Scan for the cell matching the given text and deliver its (X, Y) coordinate at center. 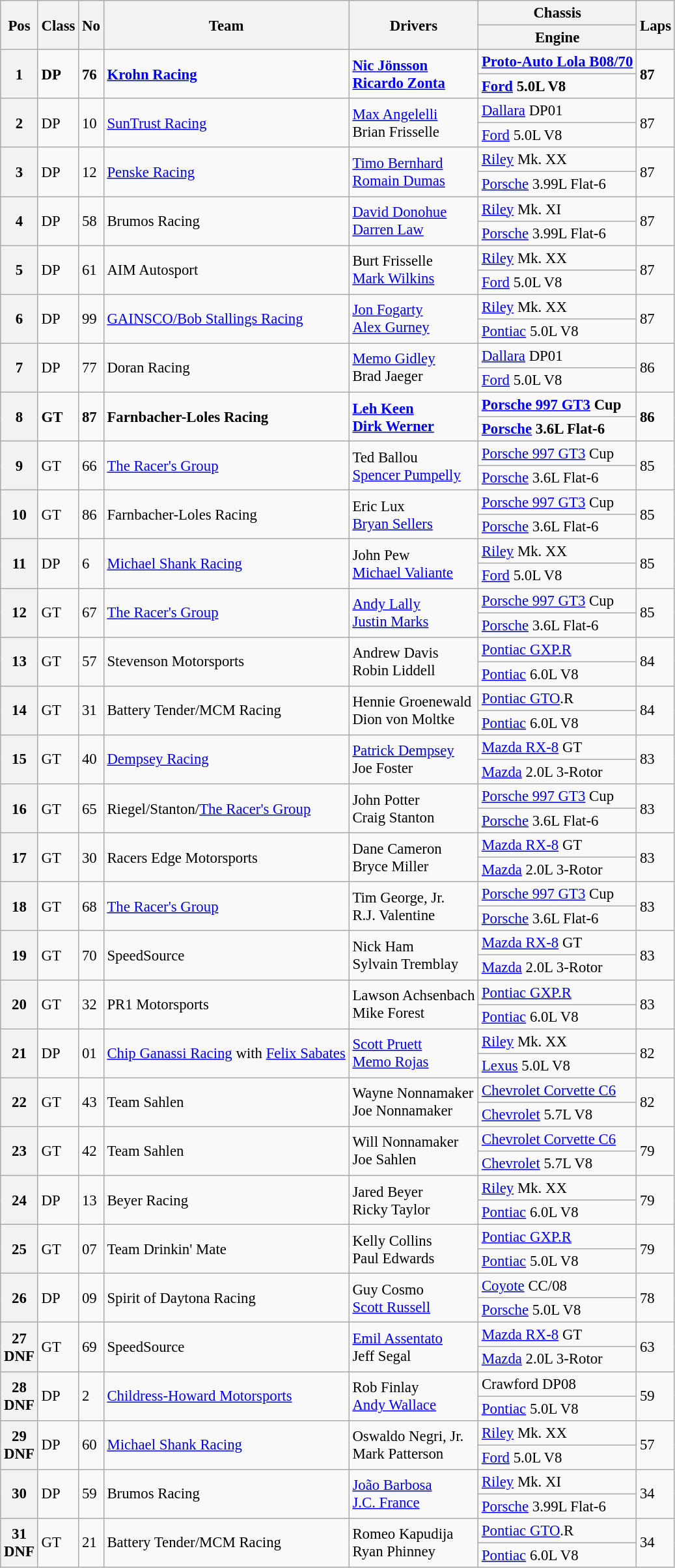
65 (91, 809)
11 (20, 564)
24 (20, 1199)
9 (20, 466)
Proto-Auto Lola B08/70 (557, 62)
No (91, 25)
John Potter Craig Stanton (413, 809)
Emil Assentato Jeff Segal (413, 1347)
66 (91, 466)
Pos (20, 25)
15 (20, 759)
Beyer Racing (227, 1199)
Riegel/Stanton/The Racer's Group (227, 809)
23 (20, 1151)
Eric Lux Bryan Sellers (413, 514)
60 (91, 1444)
18 (20, 906)
76 (91, 74)
Leh Keen Dirk Werner (413, 417)
67 (91, 612)
17 (20, 857)
63 (656, 1347)
32 (91, 1004)
Wayne Nonnamaker Joe Nonnamaker (413, 1102)
31 (91, 711)
69 (91, 1347)
Oswaldo Negri, Jr. Mark Patterson (413, 1444)
25 (20, 1249)
John Pew Michael Valiante (413, 564)
Chassis (557, 13)
Max Angelelli Brian Frisselle (413, 122)
Class (59, 25)
Laps (656, 25)
27DNF (20, 1347)
1 (20, 74)
Drivers (413, 25)
09 (91, 1298)
Nic Jönsson Ricardo Zonta (413, 74)
01 (91, 1054)
Dane Cameron Bryce Miller (413, 857)
Spirit of Daytona Racing (227, 1298)
16 (20, 809)
Hennie Groenewald Dion von Moltke (413, 711)
Racers Edge Motorsports (227, 857)
26 (20, 1298)
77 (91, 367)
Patrick Dempsey Joe Foster (413, 759)
43 (91, 1102)
19 (20, 956)
42 (91, 1151)
07 (91, 1249)
5 (20, 270)
Team (227, 25)
Lexus 5.0L V8 (557, 1065)
Porsche 5.0L V8 (557, 1310)
29DNF (20, 1444)
28DNF (20, 1396)
Childress-Howard Motorsports (227, 1396)
João Barbosa J.C. France (413, 1494)
31DNF (20, 1543)
Kelly Collins Paul Edwards (413, 1249)
Crawford DP08 (557, 1384)
SunTrust Racing (227, 122)
Ted Ballou Spencer Pumpelly (413, 466)
Rob Finlay Andy Wallace (413, 1396)
AIM Autosport (227, 270)
7 (20, 367)
Tim George, Jr. R.J. Valentine (413, 906)
68 (91, 906)
4 (20, 221)
Nick Ham Sylvain Tremblay (413, 956)
20 (20, 1004)
Jared Beyer Ricky Taylor (413, 1199)
40 (91, 759)
3 (20, 172)
Memo Gidley Brad Jaeger (413, 367)
99 (91, 319)
Guy Cosmo Scott Russell (413, 1298)
Penske Racing (227, 172)
8 (20, 417)
Dempsey Racing (227, 759)
Team Drinkin' Mate (227, 1249)
Krohn Racing (227, 74)
70 (91, 956)
Chip Ganassi Racing with Felix Sabates (227, 1054)
61 (91, 270)
PR1 Motorsports (227, 1004)
Burt Frisselle Mark Wilkins (413, 270)
22 (20, 1102)
78 (656, 1298)
GAINSCO/Bob Stallings Racing (227, 319)
Jon Fogarty Alex Gurney (413, 319)
Lawson Achsenbach Mike Forest (413, 1004)
Andrew Davis Robin Liddell (413, 662)
Coyote CC/08 (557, 1286)
Stevenson Motorsports (227, 662)
David Donohue Darren Law (413, 221)
58 (91, 221)
Romeo Kapudija Ryan Phinney (413, 1543)
Will Nonnamaker Joe Sahlen (413, 1151)
Scott Pruett Memo Rojas (413, 1054)
Timo Bernhard Romain Dumas (413, 172)
14 (20, 711)
Engine (557, 38)
Andy Lally Justin Marks (413, 612)
Doran Racing (227, 367)
